Return the [X, Y] coordinate for the center point of the cell that contains the specified text.  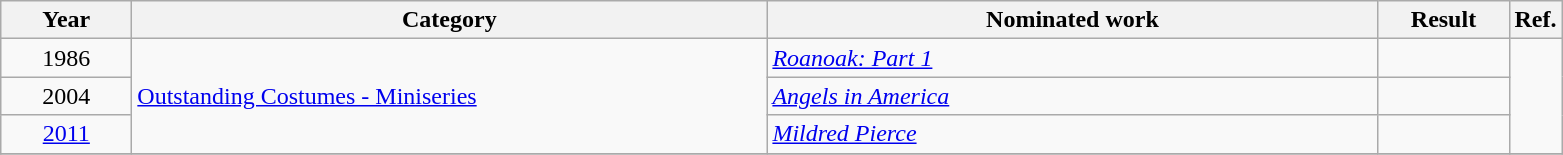
Outstanding Costumes - Miniseries [450, 96]
Ref. [1536, 20]
2011 [66, 134]
Result [1444, 20]
Category [450, 20]
Roanoak: Part 1 [1072, 58]
Angels in America [1072, 96]
Nominated work [1072, 20]
Year [66, 20]
2004 [66, 96]
Mildred Pierce [1072, 134]
1986 [66, 58]
